For the text-containing cell, return its midpoint in (X, Y) coordinate format. 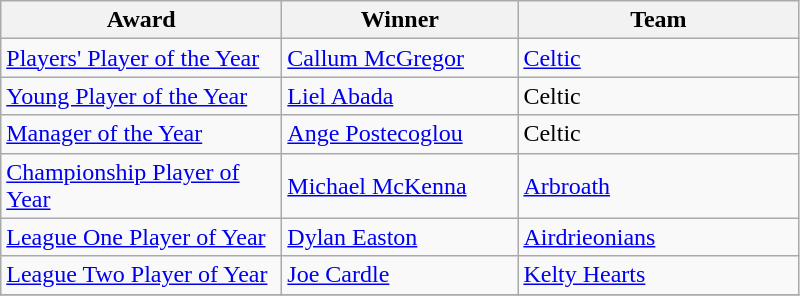
Dylan Easton (400, 237)
Kelty Hearts (658, 275)
Arbroath (658, 186)
Award (142, 20)
Winner (400, 20)
Liel Abada (400, 96)
Michael McKenna (400, 186)
League One Player of Year (142, 237)
Ange Postecoglou (400, 134)
Young Player of the Year (142, 96)
Players' Player of the Year (142, 58)
Airdrieonians (658, 237)
Manager of the Year (142, 134)
Team (658, 20)
Joe Cardle (400, 275)
Callum McGregor (400, 58)
League Two Player of Year (142, 275)
Championship Player of Year (142, 186)
